Extract the [x, y] coordinate from the center of the cell holding the provided text.  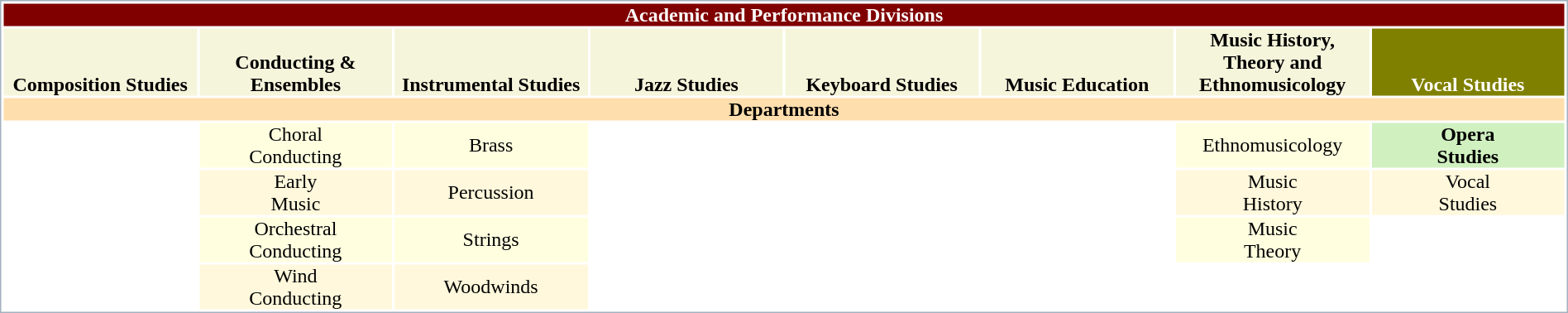
Composition Studies [99, 61]
Music Education [1077, 61]
Academic and Performance Divisions [784, 15]
Conducting & Ensembles [296, 61]
MusicHistory [1272, 193]
ChoralConducting [296, 145]
Percussion [491, 193]
Music History,Theory and Ethnomusicology [1272, 61]
Instrumental Studies [491, 61]
OrchestralConducting [296, 239]
Brass [491, 145]
MusicTheory [1272, 239]
Ethnomusicology [1272, 145]
Woodwinds [491, 287]
EarlyMusic [296, 193]
WindConducting [296, 287]
Keyboard Studies [882, 61]
Strings [491, 239]
Departments [784, 109]
Vocal Studies [1467, 61]
Jazz Studies [686, 61]
OperaStudies [1467, 145]
VocalStudies [1467, 193]
